Extract the (x, y) coordinate from the center of the cell holding the provided text.  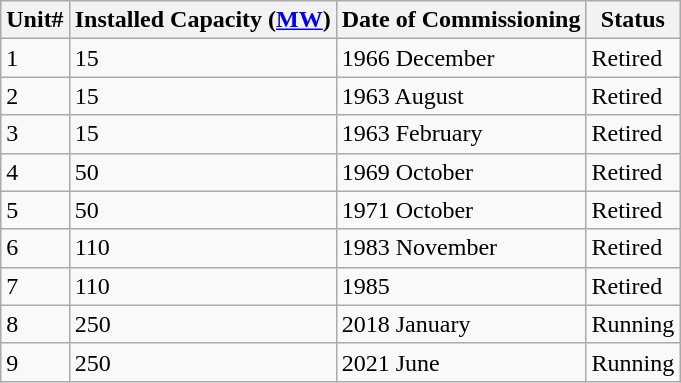
8 (35, 324)
2018 January (461, 324)
Date of Commissioning (461, 20)
1963 February (461, 134)
Installed Capacity (MW) (202, 20)
2021 June (461, 362)
2 (35, 96)
1971 October (461, 210)
1 (35, 58)
4 (35, 172)
Unit# (35, 20)
1985 (461, 286)
Status (633, 20)
1966 December (461, 58)
5 (35, 210)
1983 November (461, 248)
6 (35, 248)
7 (35, 286)
3 (35, 134)
1969 October (461, 172)
1963 August (461, 96)
9 (35, 362)
